Output the (X, Y) coordinate of the center of the cell containing the given text.  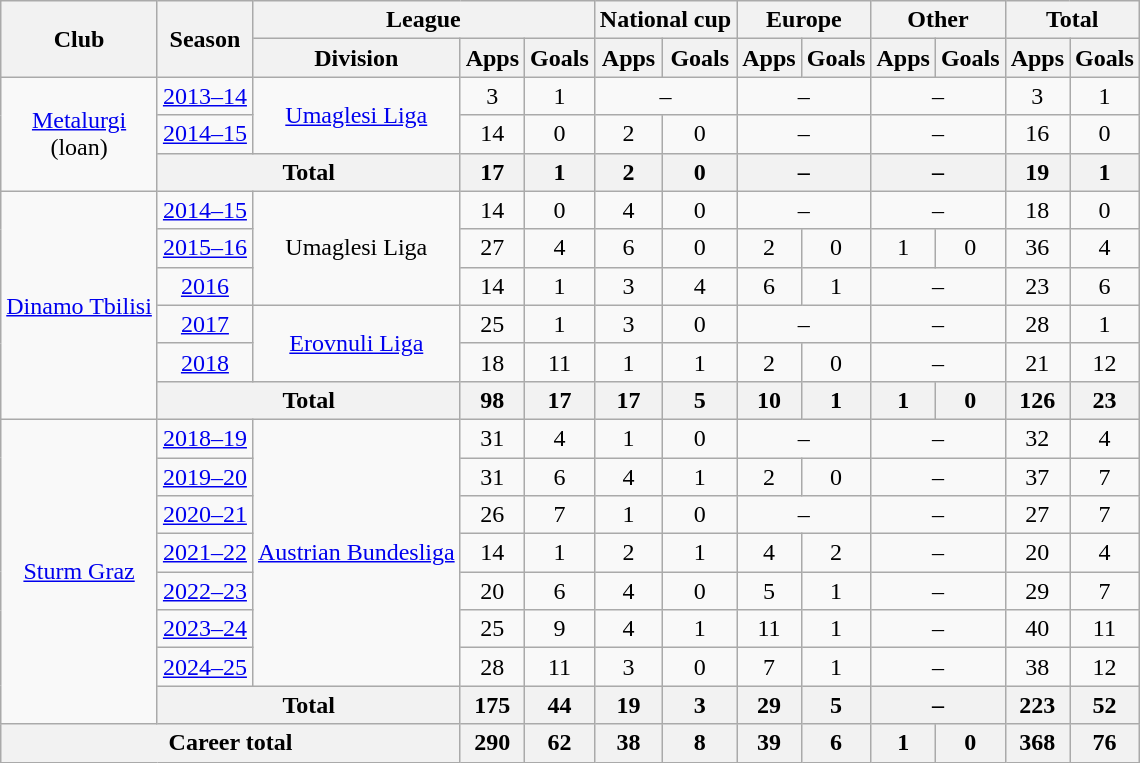
21 (1037, 362)
9 (560, 629)
National cup (665, 20)
39 (769, 743)
Europe (804, 20)
2019–20 (204, 477)
32 (1037, 438)
2017 (204, 324)
175 (492, 705)
2021–22 (204, 553)
Club (80, 39)
Dinamo Tbilisi (80, 305)
76 (1105, 743)
2023–24 (204, 629)
Erovnuli Liga (356, 343)
223 (1037, 705)
10 (769, 400)
2016 (204, 286)
98 (492, 400)
36 (1037, 248)
2018–19 (204, 438)
Austrian Bundesliga (356, 552)
2020–21 (204, 515)
44 (560, 705)
16 (1037, 134)
290 (492, 743)
2022–23 (204, 591)
2015–16 (204, 248)
62 (560, 743)
Sturm Graz (80, 571)
26 (492, 515)
2024–25 (204, 667)
2013–14 (204, 96)
52 (1105, 705)
8 (700, 743)
368 (1037, 743)
Metalurgi (loan) (80, 134)
40 (1037, 629)
Other (938, 20)
League (423, 20)
Season (204, 39)
Division (356, 58)
37 (1037, 477)
Career total (230, 743)
2018 (204, 362)
126 (1037, 400)
